Return the [x, y] coordinate for the center point of the cell that contains the specified text.  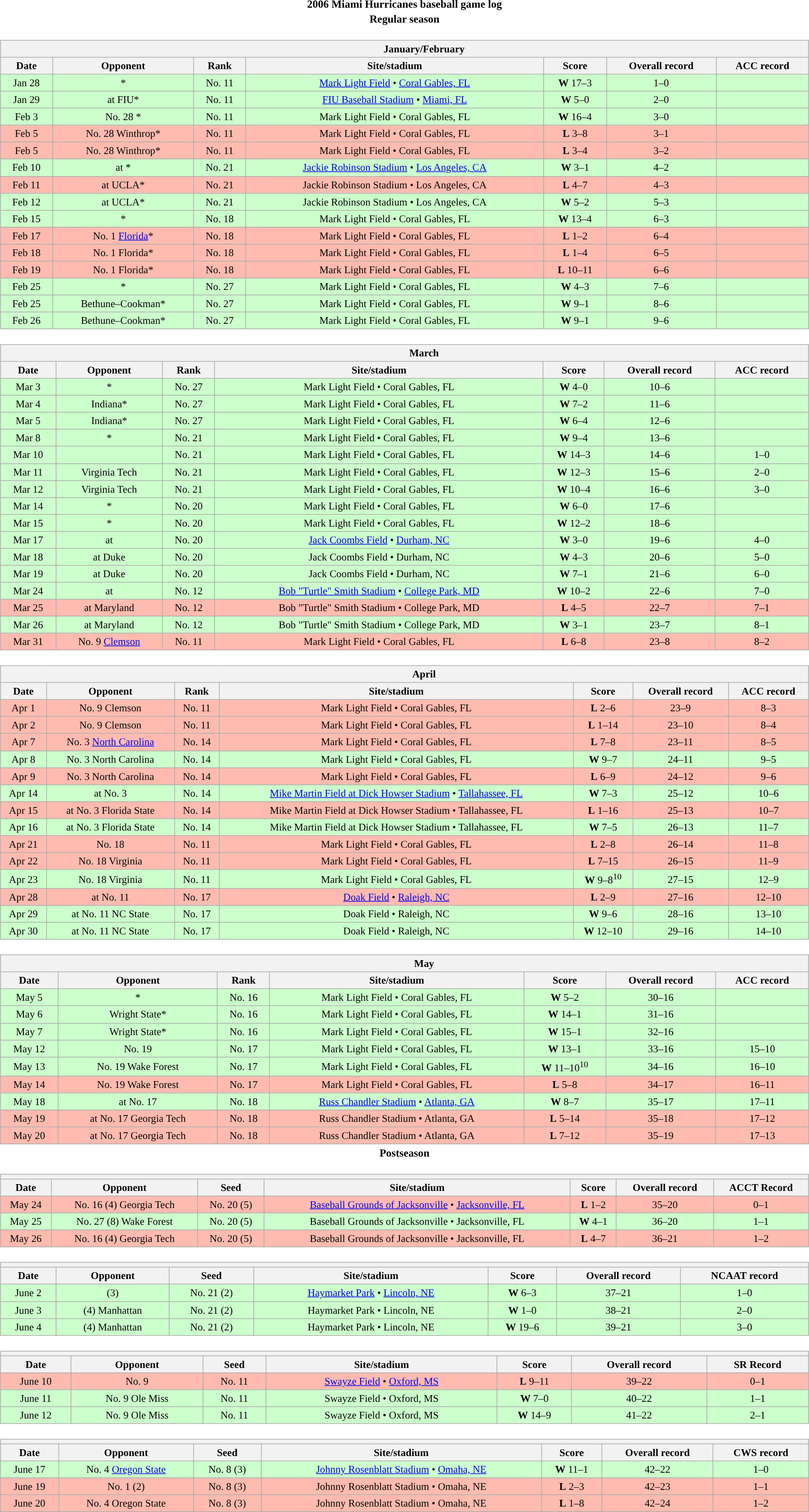
Mar 8 [28, 438]
7–0 [762, 591]
27–16 [681, 897]
June 17 [30, 1470]
L 2–6 [603, 708]
Apr 14 [23, 793]
W 1–0 [523, 1310]
W 7–5 [603, 827]
No. 9 [137, 1381]
May 14 [29, 1084]
27–15 [681, 879]
13–6 [660, 438]
Mar 14 [28, 506]
W 7–0 [535, 1398]
11–9 [768, 861]
22–7 [660, 608]
L 1–8 [572, 1503]
No. 1 (2) [126, 1486]
L 6–8 [573, 642]
Feb 19 [27, 270]
34–17 [661, 1084]
Mar 4 [28, 404]
11–6 [660, 404]
6–0 [762, 574]
41–22 [639, 1415]
3–2 [661, 151]
40–22 [639, 1398]
W 6–0 [573, 506]
W 8–7 [565, 1101]
June 2 [28, 1293]
Apr 22 [23, 861]
W 16–4 [575, 117]
W 9–4 [573, 438]
W 14–9 [535, 1415]
17–6 [660, 506]
L 2–3 [572, 1486]
NCAAT record [744, 1276]
May 18 [29, 1101]
W 7–2 [573, 404]
35–19 [661, 1135]
April [404, 674]
January/February [404, 49]
35–20 [665, 1204]
36–21 [665, 1239]
Mar 15 [28, 523]
6–5 [661, 252]
June 10 [36, 1381]
W 6–3 [523, 1293]
W 11–1 [572, 1470]
L 7–12 [565, 1135]
Apr 23 [23, 879]
June 4 [28, 1327]
28–16 [681, 914]
Apr 9 [23, 776]
No. 27 (8) Wake Forest [125, 1222]
June 20 [30, 1503]
13–10 [768, 914]
22–6 [660, 591]
W 7–3 [603, 793]
4–0 [762, 540]
14–10 [768, 931]
17–12 [762, 1119]
11–7 [768, 827]
May 7 [29, 1031]
Feb 15 [27, 219]
Apr 2 [23, 725]
L 5–8 [565, 1084]
21–6 [660, 574]
14–6 [660, 455]
Apr 8 [23, 759]
34–16 [661, 1066]
26–13 [681, 827]
L 1–4 [575, 252]
Feb 3 [27, 117]
8–2 [762, 642]
6–3 [661, 219]
June 19 [30, 1486]
37–21 [618, 1293]
23–8 [660, 642]
at No. 11 [110, 897]
L 3–4 [575, 151]
8–1 [762, 625]
W 13–1 [565, 1049]
ACCT Record [761, 1188]
20–6 [660, 557]
42–24 [657, 1503]
Mar 10 [28, 455]
L 7–15 [603, 861]
W 15–1 [565, 1031]
No. 19 [138, 1049]
Feb 26 [27, 321]
W 17–3 [575, 83]
L 2–9 [603, 897]
15–6 [660, 472]
12–10 [768, 897]
at No. 17 [138, 1101]
5–3 [661, 202]
Apr 7 [23, 742]
9–5 [768, 759]
16–11 [762, 1084]
Mar 25 [28, 608]
W 10–4 [573, 489]
23–7 [660, 625]
42–22 [657, 1470]
26–14 [681, 844]
10–7 [768, 810]
W 14–1 [565, 1014]
W 12–3 [573, 472]
Apr 16 [23, 827]
Jan 28 [27, 83]
17–13 [762, 1135]
30–16 [661, 998]
W 9–7 [603, 759]
25–12 [681, 793]
24–12 [681, 776]
L 6–9 [603, 776]
W 10–2 [573, 591]
May 12 [29, 1049]
8–5 [768, 742]
Apr 28 [23, 897]
35–18 [661, 1119]
4–2 [661, 168]
25–13 [681, 810]
7–6 [661, 287]
Feb 10 [27, 168]
23–11 [681, 742]
12–9 [768, 879]
32–16 [661, 1031]
Feb 18 [27, 252]
Apr 30 [23, 931]
May 13 [29, 1066]
at No. 3 [110, 793]
24–11 [681, 759]
W 7–1 [573, 574]
L 9–11 [535, 1381]
L 1–14 [603, 725]
June 11 [36, 1398]
May [404, 964]
May 20 [29, 1135]
Apr 1 [23, 708]
Mar 11 [28, 472]
W 14–3 [573, 455]
May 26 [26, 1239]
23–9 [681, 708]
26–15 [681, 861]
Mar 24 [28, 591]
L 3–8 [575, 134]
33–16 [661, 1049]
Feb 12 [27, 202]
Mar 18 [28, 557]
Apr 15 [23, 810]
May 6 [29, 1014]
36–20 [665, 1222]
8–6 [661, 303]
8–4 [768, 725]
Mar 31 [28, 642]
L 10–11 [575, 270]
March [404, 353]
at * [123, 168]
May 25 [26, 1222]
6–6 [661, 270]
W 5–0 [575, 100]
CWS record [761, 1452]
Mar 12 [28, 489]
W 9–810 [603, 879]
Apr 21 [23, 844]
SR Record [758, 1364]
42–23 [657, 1486]
at FIU* [123, 100]
L 4–5 [573, 608]
35–17 [661, 1101]
No. 28 * [123, 117]
31–16 [661, 1014]
W 9–6 [603, 914]
2–1 [758, 1415]
29–16 [681, 931]
W 19–6 [523, 1327]
June 3 [28, 1310]
23–10 [681, 725]
Apr 29 [23, 914]
Mar 26 [28, 625]
16–10 [762, 1066]
19–6 [660, 540]
June 12 [36, 1415]
38–21 [618, 1310]
May 19 [29, 1119]
W 13–4 [575, 219]
W 6–4 [573, 421]
Mar 3 [28, 387]
W 11–1010 [565, 1066]
W 3–0 [573, 540]
L 1–16 [603, 810]
Feb 11 [27, 185]
Mar 17 [28, 540]
39–22 [639, 1381]
L 7–8 [603, 742]
W 12–2 [573, 523]
4–3 [661, 185]
May 5 [29, 998]
L 5–14 [565, 1119]
FIU Baseball Stadium • Miami, FL [395, 100]
3–1 [661, 134]
Mar 19 [28, 574]
5–0 [762, 557]
7–1 [762, 608]
Feb 17 [27, 236]
W 4–1 [593, 1222]
17–11 [762, 1101]
(3) [113, 1293]
W 12–10 [603, 931]
12–6 [660, 421]
39–21 [618, 1327]
May 24 [26, 1204]
15–10 [762, 1049]
8–3 [768, 708]
W 4–0 [573, 387]
18–6 [660, 523]
16–6 [660, 489]
11–8 [768, 844]
6–4 [661, 236]
Mar 5 [28, 421]
Jan 29 [27, 100]
L 2–8 [603, 844]
